Locate the cell with the specified text and output its (x, y) center coordinate. 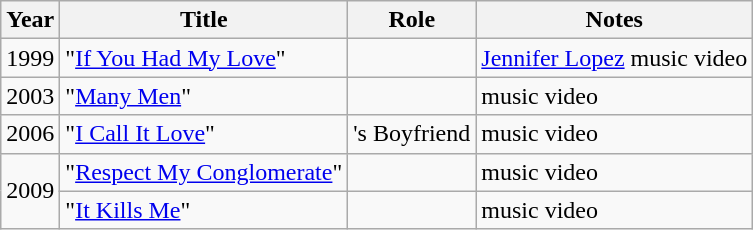
2009 (30, 191)
Year (30, 20)
's Boyfriend (412, 134)
"Many Men" (204, 96)
2006 (30, 134)
Role (412, 20)
Title (204, 20)
2003 (30, 96)
"Respect My Conglomerate" (204, 172)
"I Call It Love" (204, 134)
1999 (30, 58)
Jennifer Lopez music video (614, 58)
"If You Had My Love" (204, 58)
Notes (614, 20)
"It Kills Me" (204, 210)
